Extract the (x, y) coordinate from the center of the cell holding the provided text.  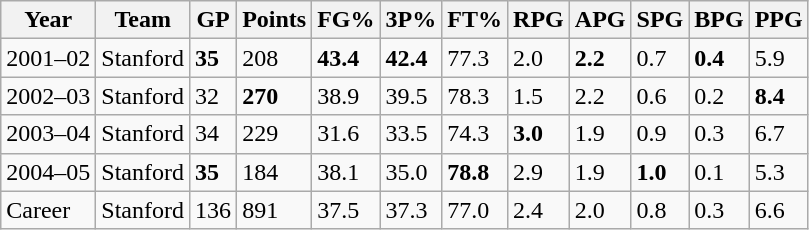
2.4 (539, 210)
229 (274, 134)
38.1 (346, 172)
2002–03 (48, 96)
31.6 (346, 134)
Year (48, 20)
3.0 (539, 134)
208 (274, 58)
0.1 (719, 172)
5.9 (778, 58)
32 (214, 96)
891 (274, 210)
2004–05 (48, 172)
74.3 (475, 134)
FT% (475, 20)
RPG (539, 20)
SPG (660, 20)
2001–02 (48, 58)
Team (143, 20)
35.0 (411, 172)
6.7 (778, 134)
APG (600, 20)
78.3 (475, 96)
8.4 (778, 96)
0.7 (660, 58)
GP (214, 20)
FG% (346, 20)
0.8 (660, 210)
39.5 (411, 96)
37.3 (411, 210)
3P% (411, 20)
2003–04 (48, 134)
77.3 (475, 58)
Career (48, 210)
0.6 (660, 96)
270 (274, 96)
1.5 (539, 96)
33.5 (411, 134)
78.8 (475, 172)
BPG (719, 20)
34 (214, 134)
0.2 (719, 96)
0.9 (660, 134)
6.6 (778, 210)
0.4 (719, 58)
37.5 (346, 210)
PPG (778, 20)
77.0 (475, 210)
5.3 (778, 172)
184 (274, 172)
1.0 (660, 172)
43.4 (346, 58)
136 (214, 210)
Points (274, 20)
38.9 (346, 96)
42.4 (411, 58)
2.9 (539, 172)
